Determine the (x, y) coordinate at the center of the cell enclosing the given text.  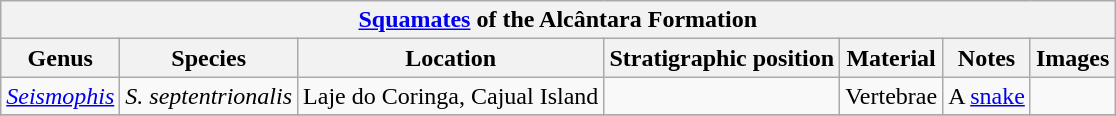
Vertebrae (892, 96)
S. septentrionalis (209, 96)
Stratigraphic position (722, 58)
Genus (60, 58)
Squamates of the Alcântara Formation (558, 20)
Laje do Coringa, Cajual Island (451, 96)
A snake (987, 96)
Species (209, 58)
Material (892, 58)
Location (451, 58)
Images (1072, 58)
Seismophis (60, 96)
Notes (987, 58)
